Search for the cell housing the specified text and yield its (x, y) center coordinate. 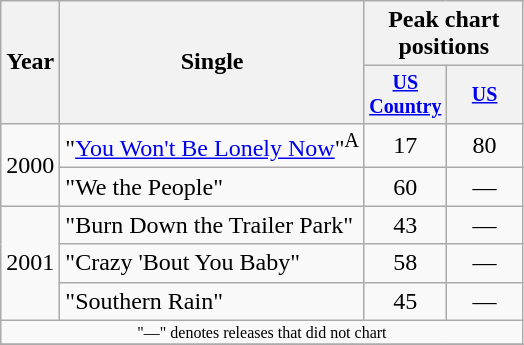
"Crazy 'Bout You Baby" (212, 263)
Single (212, 62)
45 (405, 301)
2001 (30, 263)
43 (405, 225)
"You Won't Be Lonely Now"A (212, 146)
"Southern Rain" (212, 301)
2000 (30, 164)
Year (30, 62)
"Burn Down the Trailer Park" (212, 225)
US (484, 94)
"We the People" (212, 187)
Peak chartpositions (444, 34)
US Country (405, 94)
80 (484, 146)
58 (405, 263)
17 (405, 146)
60 (405, 187)
"—" denotes releases that did not chart (262, 332)
